Output the (X, Y) coordinate of the center of the cell containing the given text.  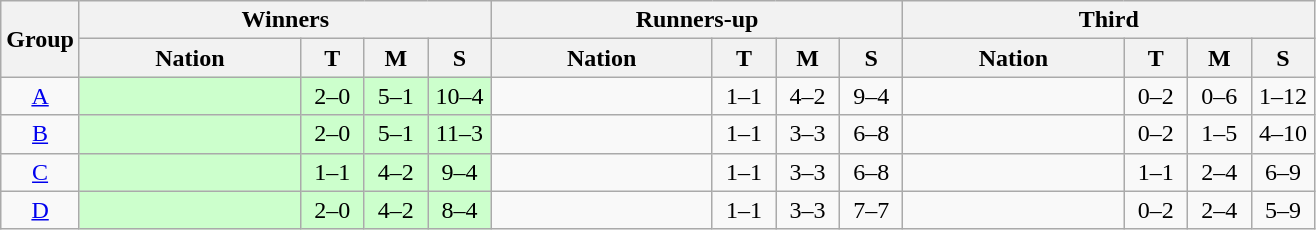
D (40, 210)
4–10 (1283, 134)
8–4 (460, 210)
Winners (285, 20)
Third (1109, 20)
11–3 (460, 134)
Runners-up (697, 20)
1–12 (1283, 96)
10–4 (460, 96)
6–9 (1283, 172)
5–9 (1283, 210)
1–5 (1220, 134)
Group (40, 39)
B (40, 134)
0–6 (1220, 96)
C (40, 172)
A (40, 96)
7–7 (871, 210)
